Return [X, Y] of the center of cell containing provided text 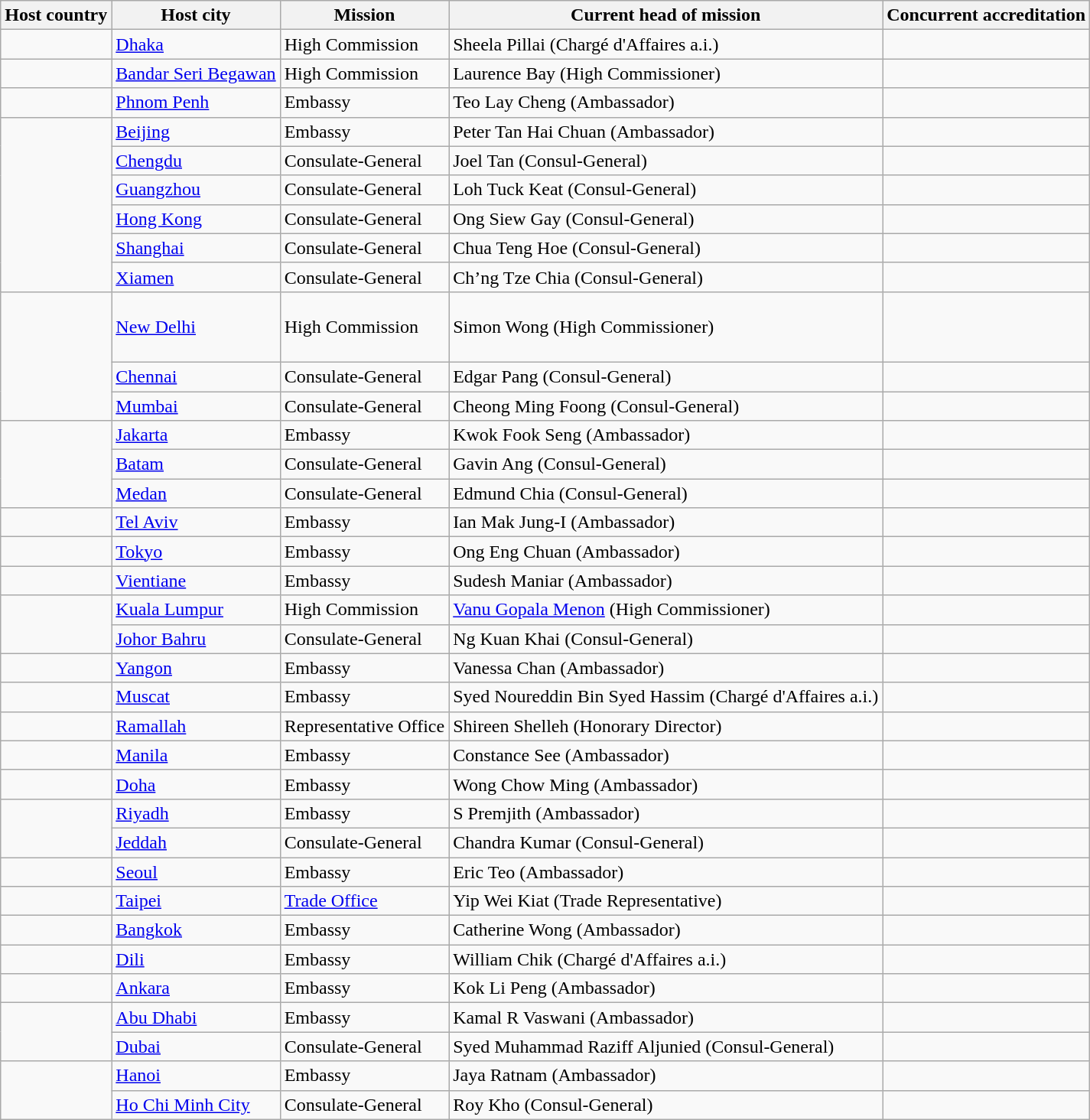
Teo Lay Cheng (Ambassador) [665, 103]
Host country [57, 15]
Ho Chi Minh City [196, 1105]
Ng Kuan Khai (Consul-General) [665, 639]
Kuala Lumpur [196, 610]
Dubai [196, 1047]
Roy Kho (Consul-General) [665, 1105]
Jeddah [196, 842]
Mumbai [196, 406]
Bandar Seri Begawan [196, 73]
Seoul [196, 871]
Muscat [196, 697]
William Chik (Chargé d'Affaires a.i.) [665, 959]
Johor Bahru [196, 639]
Abu Dhabi [196, 1017]
Jakarta [196, 435]
Concurrent accreditation [987, 15]
Ian Mak Jung-I (Ambassador) [665, 523]
Beijing [196, 132]
Jaya Ratnam (Ambassador) [665, 1076]
Batam [196, 464]
Chennai [196, 376]
Peter Tan Hai Chuan (Ambassador) [665, 132]
Kwok Fook Seng (Ambassador) [665, 435]
Cheong Ming Foong (Consul-General) [665, 406]
Yip Wei Kiat (Trade Representative) [665, 901]
Xiamen [196, 277]
Yangon [196, 668]
Dhaka [196, 44]
Hong Kong [196, 219]
Syed Noureddin Bin Syed Hassim (Chargé d'Affaires a.i.) [665, 697]
Simon Wong (High Commissioner) [665, 327]
Ong Eng Chuan (Ambassador) [665, 552]
Hanoi [196, 1076]
Riyadh [196, 813]
Kamal R Vaswani (Ambassador) [665, 1017]
Ankara [196, 988]
Ch’ng Tze Chia (Consul-General) [665, 277]
Medan [196, 493]
Mission [364, 15]
Vanessa Chan (Ambassador) [665, 668]
Chandra Kumar (Consul-General) [665, 842]
New Delhi [196, 327]
Edmund Chia (Consul-General) [665, 493]
Manila [196, 755]
Gavin Ang (Consul-General) [665, 464]
Shanghai [196, 248]
Trade Office [364, 901]
Taipei [196, 901]
Sheela Pillai (Chargé d'Affaires a.i.) [665, 44]
Joel Tan (Consul-General) [665, 161]
Vanu Gopala Menon (High Commissioner) [665, 610]
Phnom Penh [196, 103]
Syed Muhammad Raziff Aljunied (Consul-General) [665, 1047]
Chua Teng Hoe (Consul-General) [665, 248]
Tokyo [196, 552]
Bangkok [196, 930]
Wong Chow Ming (Ambassador) [665, 784]
Guangzhou [196, 190]
Tel Aviv [196, 523]
Kok Li Peng (Ambassador) [665, 988]
Doha [196, 784]
Current head of mission [665, 15]
Shireen Shelleh (Honorary Director) [665, 726]
Ong Siew Gay (Consul-General) [665, 219]
Loh Tuck Keat (Consul-General) [665, 190]
Laurence Bay (High Commissioner) [665, 73]
Eric Teo (Ambassador) [665, 871]
Constance See (Ambassador) [665, 755]
Dili [196, 959]
Vientiane [196, 581]
Ramallah [196, 726]
Catherine Wong (Ambassador) [665, 930]
Edgar Pang (Consul-General) [665, 376]
S Premjith (Ambassador) [665, 813]
Representative Office [364, 726]
Chengdu [196, 161]
Sudesh Maniar (Ambassador) [665, 581]
Host city [196, 15]
